From the cell containing the given text, extract its center point as (X, Y) coordinate. 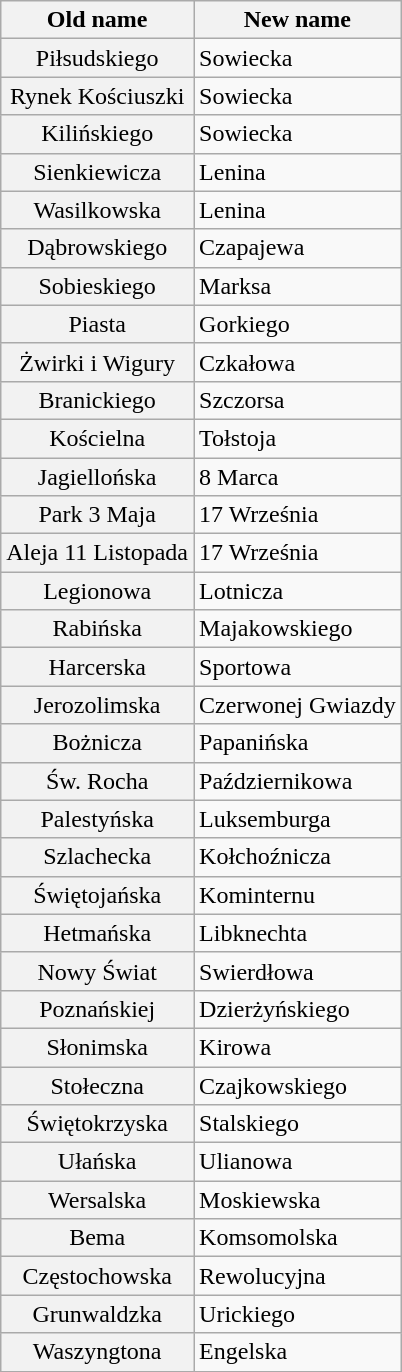
Kominternu (298, 895)
Kirowa (298, 1047)
Engelska (298, 1352)
Czkałowa (298, 362)
Żwirki i Wigury (98, 362)
Harcerska (98, 667)
Dąbrowskiego (98, 248)
Poznańskiej (98, 1009)
Słonimska (98, 1047)
Waszyngtona (98, 1352)
Bema (98, 1238)
Lotnicza (298, 591)
Kołchoźnicza (298, 857)
Old name (98, 20)
Czajkowskiego (298, 1085)
Tołstoja (298, 438)
Rewolucyjna (298, 1276)
Dzierżyńskiego (298, 1009)
Rynek Kościuszki (98, 96)
Stalskiego (298, 1124)
Bożnicza (98, 743)
Komsomolska (298, 1238)
Moskiewska (298, 1200)
Jerozolimska (98, 705)
Rabińska (98, 629)
Grunwaldzka (98, 1314)
Branickiego (98, 400)
Park 3 Maja (98, 515)
Świętojańska (98, 895)
Piłsudskiego (98, 58)
Ułańska (98, 1162)
Czerwonej Gwiazdy (298, 705)
Majakowskiego (298, 629)
Marksa (298, 286)
Czapajewa (298, 248)
Gorkiego (298, 324)
Ulianowa (298, 1162)
Częstochowska (98, 1276)
Jagiellońska (98, 477)
Urickiego (298, 1314)
Luksemburga (298, 819)
Świętokrzyska (98, 1124)
Swierdłowa (298, 971)
Szczorsa (298, 400)
8 Marca (298, 477)
Kilińskiego (98, 134)
Wasilkowska (98, 210)
Szlachecka (98, 857)
Stołeczna (98, 1085)
Piasta (98, 324)
Sobieskiego (98, 286)
Sienkiewicza (98, 172)
Październikowa (298, 781)
Sportowa (298, 667)
Św. Rocha (98, 781)
Libknechta (298, 933)
Legionowa (98, 591)
Wersalska (98, 1200)
Palestyńska (98, 819)
Papanińska (298, 743)
Nowy Świat (98, 971)
Kościelna (98, 438)
Hetmańska (98, 933)
Aleja 11 Listopada (98, 553)
New name (298, 20)
